Scan for the cell matching the given text and deliver its [X, Y] coordinate at center. 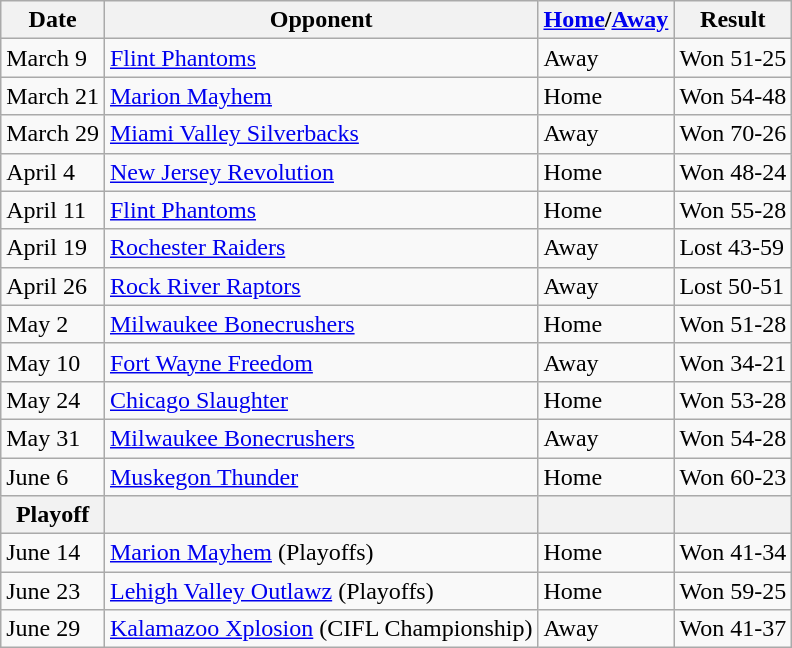
March 9 [53, 58]
Marion Mayhem (Playoffs) [320, 553]
Kalamazoo Xplosion (CIFL Championship) [320, 629]
May 24 [53, 400]
Won 51-25 [733, 58]
Miami Valley Silverbacks [320, 134]
April 26 [53, 286]
Won 54-28 [733, 438]
Won 48-24 [733, 172]
Won 59-25 [733, 591]
Won 60-23 [733, 477]
Rochester Raiders [320, 248]
June 23 [53, 591]
June 6 [53, 477]
Date [53, 20]
Playoff [53, 515]
March 29 [53, 134]
Lehigh Valley Outlawz (Playoffs) [320, 591]
Won 41-34 [733, 553]
May 10 [53, 362]
Home/Away [606, 20]
Won 55-28 [733, 210]
Marion Mayhem [320, 96]
June 14 [53, 553]
Won 41-37 [733, 629]
Chicago Slaughter [320, 400]
Won 70-26 [733, 134]
June 29 [53, 629]
Lost 43-59 [733, 248]
April 11 [53, 210]
Result [733, 20]
April 4 [53, 172]
Rock River Raptors [320, 286]
May 31 [53, 438]
Won 54-48 [733, 96]
New Jersey Revolution [320, 172]
April 19 [53, 248]
Fort Wayne Freedom [320, 362]
Muskegon Thunder [320, 477]
Won 34-21 [733, 362]
May 2 [53, 324]
Won 51-28 [733, 324]
Lost 50-51 [733, 286]
Won 53-28 [733, 400]
Opponent [320, 20]
March 21 [53, 96]
